Capture the cell that displays the provided text and extract its (x, y) central coordinate. 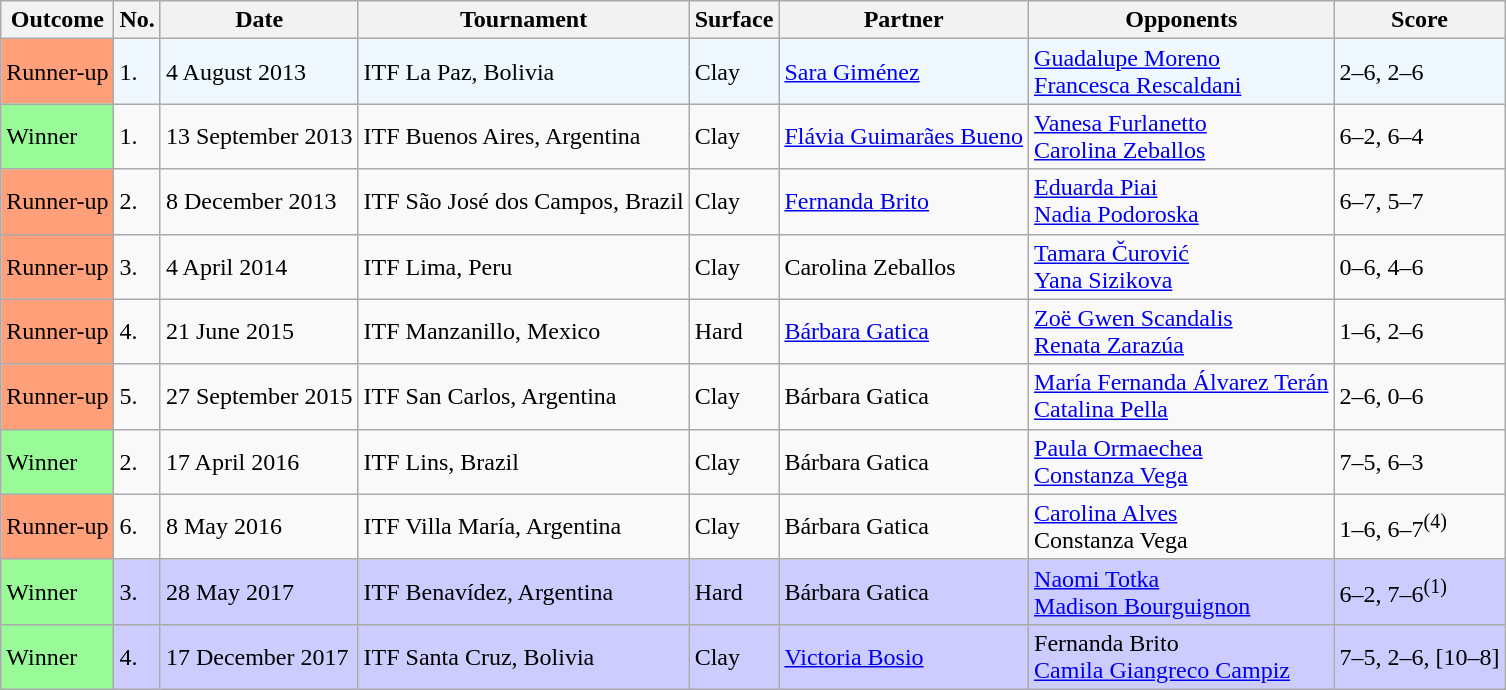
Carolina Zeballos (904, 266)
6–2, 6–4 (1420, 136)
7–5, 6–3 (1420, 462)
Carolina Alves Constanza Vega (1182, 526)
Surface (734, 20)
ITF São José dos Campos, Brazil (524, 202)
6. (137, 526)
Tournament (524, 20)
Zoë Gwen Scandalis Renata Zarazúa (1182, 332)
Tamara Čurović Yana Sizikova (1182, 266)
2–6, 0–6 (1420, 396)
Fernanda Brito Camila Giangreco Campiz (1182, 656)
Date (259, 20)
28 May 2017 (259, 592)
ITF Buenos Aires, Argentina (524, 136)
2–6, 2–6 (1420, 72)
17 April 2016 (259, 462)
27 September 2015 (259, 396)
Sara Giménez (904, 72)
ITF Santa Cruz, Bolivia (524, 656)
0–6, 4–6 (1420, 266)
1–6, 6–7(4) (1420, 526)
4 April 2014 (259, 266)
8 December 2013 (259, 202)
6–7, 5–7 (1420, 202)
Eduarda Piai Nadia Podoroska (1182, 202)
5. (137, 396)
Opponents (1182, 20)
6–2, 7–6(1) (1420, 592)
17 December 2017 (259, 656)
ITF San Carlos, Argentina (524, 396)
Fernanda Brito (904, 202)
María Fernanda Álvarez Terán Catalina Pella (1182, 396)
Partner (904, 20)
4 August 2013 (259, 72)
ITF Lima, Peru (524, 266)
ITF Lins, Brazil (524, 462)
Flávia Guimarães Bueno (904, 136)
ITF Villa María, Argentina (524, 526)
ITF La Paz, Bolivia (524, 72)
ITF Manzanillo, Mexico (524, 332)
Victoria Bosio (904, 656)
Guadalupe Moreno Francesca Rescaldani (1182, 72)
8 May 2016 (259, 526)
Score (1420, 20)
ITF Benavídez, Argentina (524, 592)
Vanesa Furlanetto Carolina Zeballos (1182, 136)
Paula Ormaechea Constanza Vega (1182, 462)
Naomi Totka Madison Bourguignon (1182, 592)
Outcome (58, 20)
1–6, 2–6 (1420, 332)
13 September 2013 (259, 136)
7–5, 2–6, [10–8] (1420, 656)
No. (137, 20)
21 June 2015 (259, 332)
